Detect which cell encompasses the target text, then output its (x, y) center coordinate. 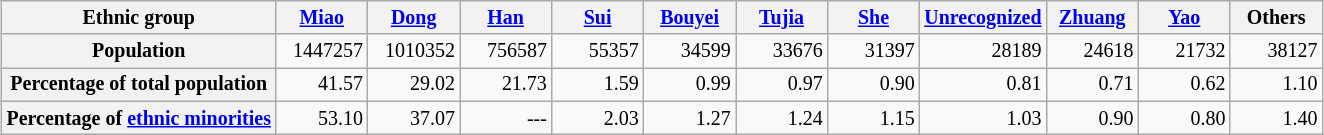
24618 (1092, 52)
38127 (1276, 52)
41.57 (322, 84)
1010352 (414, 52)
53.10 (322, 118)
0.97 (782, 84)
1.24 (782, 118)
1.40 (1276, 118)
34599 (690, 52)
Percentage of total population (139, 84)
1.10 (1276, 84)
She (874, 18)
Population (139, 52)
Unrecognized (982, 18)
1.15 (874, 118)
Ethnic group (139, 18)
Yao (1184, 18)
--- (506, 118)
0.81 (982, 84)
Percentage of ethnic minorities (139, 118)
2.03 (598, 118)
Others (1276, 18)
1.59 (598, 84)
33676 (782, 52)
31397 (874, 52)
Miao (322, 18)
0.71 (1092, 84)
756587 (506, 52)
21.73 (506, 84)
0.99 (690, 84)
1.03 (982, 118)
37.07 (414, 118)
21732 (1184, 52)
29.02 (414, 84)
Sui (598, 18)
Bouyei (690, 18)
Han (506, 18)
Tujia (782, 18)
55357 (598, 52)
Zhuang (1092, 18)
1447257 (322, 52)
0.62 (1184, 84)
1.27 (690, 118)
Dong (414, 18)
28189 (982, 52)
0.80 (1184, 118)
